Return the [X, Y] coordinate for the center point of the cell that contains the specified text.  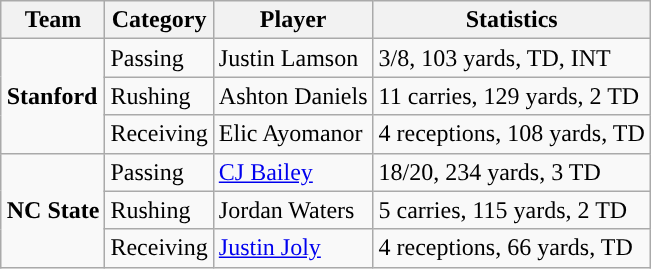
18/20, 234 yards, 3 TD [512, 172]
5 carries, 115 yards, 2 TD [512, 210]
Justin Lamson [293, 58]
Player [293, 20]
Elic Ayomanor [293, 134]
Jordan Waters [293, 210]
4 receptions, 66 yards, TD [512, 248]
3/8, 103 yards, TD, INT [512, 58]
Category [159, 20]
NC State [53, 210]
Stanford [53, 96]
CJ Bailey [293, 172]
11 carries, 129 yards, 2 TD [512, 96]
Team [53, 20]
Ashton Daniels [293, 96]
Justin Joly [293, 248]
Statistics [512, 20]
4 receptions, 108 yards, TD [512, 134]
